Extract the [x, y] coordinate from the center of the cell holding the provided text.  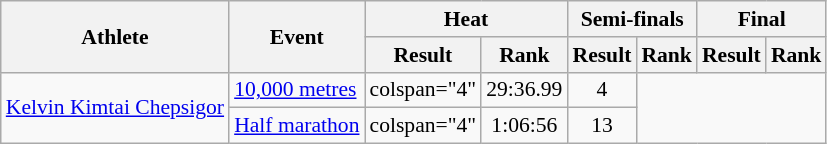
29:36.99 [524, 90]
Athlete [115, 36]
Event [296, 36]
Semi-finals [632, 19]
Kelvin Kimtai Chepsigor [115, 108]
Heat [466, 19]
4 [602, 90]
10,000 metres [296, 90]
Half marathon [296, 126]
13 [602, 126]
1:06:56 [524, 126]
Final [762, 19]
